Pinpoint the cell where the given text exists, returning its [x, y] midpoint coordinate. 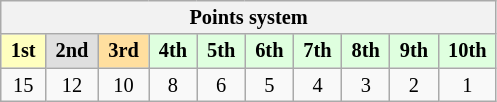
10th [467, 51]
10 [123, 85]
2nd [72, 51]
Points system [249, 17]
3 [366, 85]
7th [317, 51]
6 [221, 85]
1st [24, 51]
6th [269, 51]
5th [221, 51]
9th [414, 51]
4 [317, 85]
1 [467, 85]
15 [24, 85]
12 [72, 85]
8th [366, 51]
4th [173, 51]
3rd [123, 51]
2 [414, 85]
8 [173, 85]
5 [269, 85]
